For the text-containing cell, return its midpoint in [x, y] coordinate format. 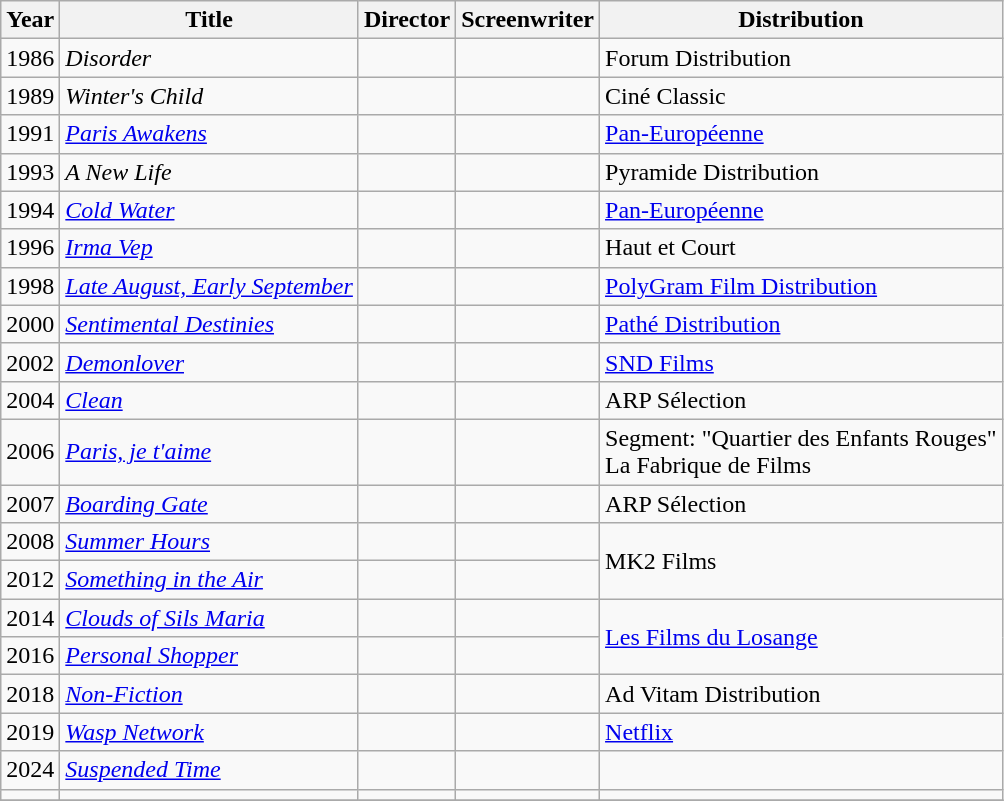
2018 [30, 694]
2019 [30, 732]
Late August, Early September [210, 286]
Forum Distribution [802, 58]
1996 [30, 248]
1991 [30, 134]
Paris Awakens [210, 134]
Boarding Gate [210, 503]
2000 [30, 324]
MK2 Films [802, 561]
2007 [30, 503]
Haut et Court [802, 248]
1993 [30, 172]
Non-Fiction [210, 694]
Pathé Distribution [802, 324]
2004 [30, 400]
2002 [30, 362]
1986 [30, 58]
Demonlover [210, 362]
Irma Vep [210, 248]
Wasp Network [210, 732]
Title [210, 20]
PolyGram Film Distribution [802, 286]
2006 [30, 452]
Clouds of Sils Maria [210, 618]
Clean [210, 400]
Pyramide Distribution [802, 172]
Ad Vitam Distribution [802, 694]
Ciné Classic [802, 96]
Summer Hours [210, 542]
2016 [30, 656]
Personal Shopper [210, 656]
Cold Water [210, 210]
2024 [30, 770]
Sentimental Destinies [210, 324]
Distribution [802, 20]
Paris, je t'aime [210, 452]
2012 [30, 580]
Suspended Time [210, 770]
Disorder [210, 58]
A New Life [210, 172]
Director [406, 20]
Year [30, 20]
2008 [30, 542]
1998 [30, 286]
1994 [30, 210]
Something in the Air [210, 580]
Segment: "Quartier des Enfants Rouges" La Fabrique de Films [802, 452]
SND Films [802, 362]
Les Films du Losange [802, 637]
Screenwriter [528, 20]
Winter's Child [210, 96]
1989 [30, 96]
Netflix [802, 732]
2014 [30, 618]
